For the text-containing cell, return its midpoint in [x, y] coordinate format. 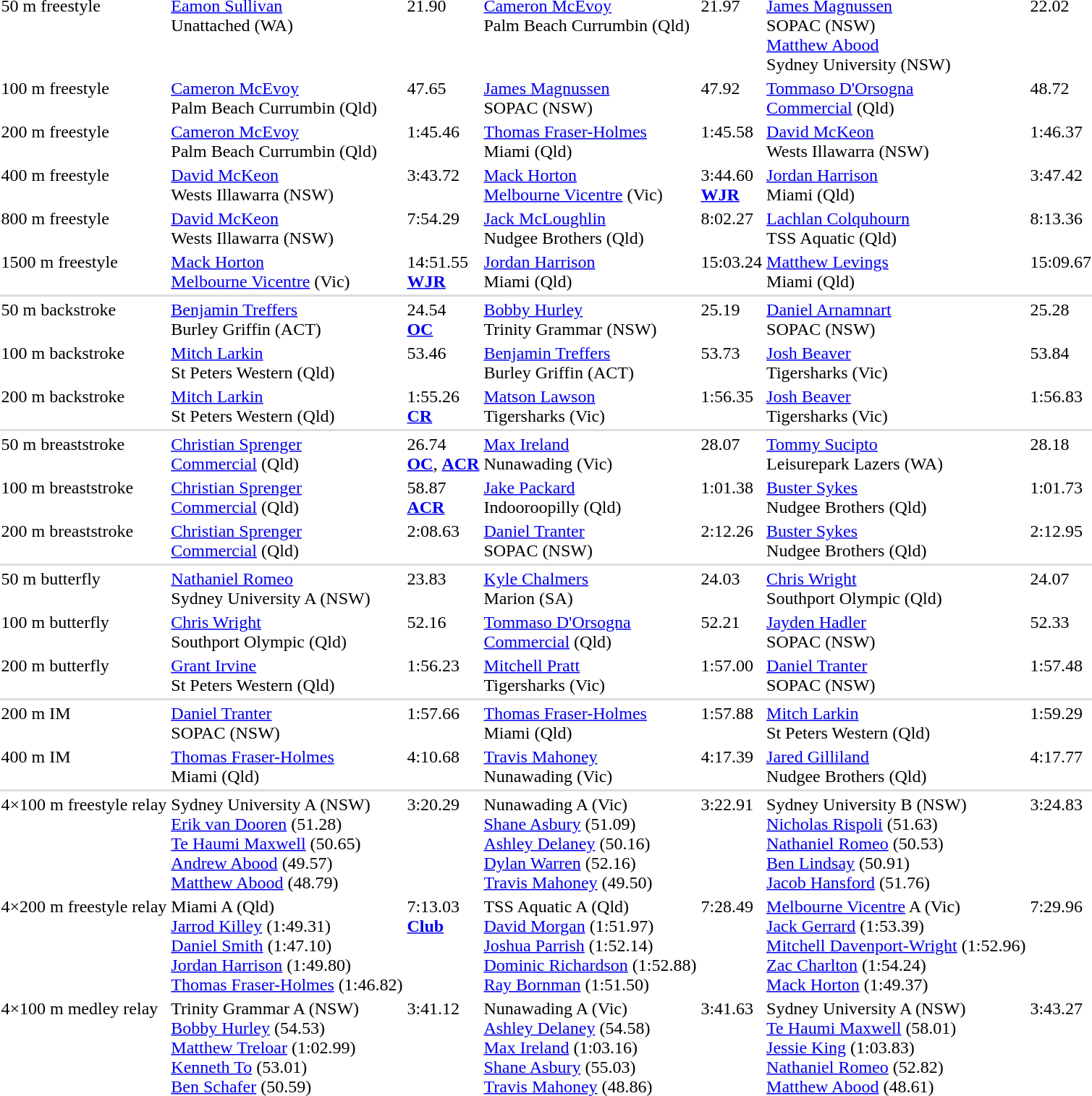
50 m breaststroke [84, 454]
Melbourne Vicentre A (Vic)Jack Gerrard (1:53.39)Mitchell Davenport-Wright (1:52.96)Zac Charlton (1:54.24)Mack Horton (1:49.37) [896, 946]
Grant IrvineSt Peters Western (Qld) [287, 676]
100 m freestyle [84, 98]
200 m breaststroke [84, 541]
3:20.29 [443, 844]
Matson LawsonTigersharks (Vic) [591, 407]
800 m freestyle [84, 229]
1:01.38 [732, 498]
TSS Aquatic A (Qld)David Morgan (1:51.97)Joshua Parrish (1:52.14)Dominic Richardson (1:52.88)Ray Bornman (1:51.50) [591, 946]
400 m freestyle [84, 185]
Lachlan ColquhournTSS Aquatic (Qld) [896, 229]
1:57.00 [732, 676]
24.54OC [443, 320]
200 m freestyle [84, 142]
24.03 [732, 589]
Mitchell PrattTigersharks (Vic) [591, 676]
23.83 [443, 589]
4:17.39 [732, 767]
58.87ACR [443, 498]
47.92 [732, 98]
Daniel ArnamnartSOPAC (NSW) [896, 320]
53.73 [732, 363]
Bobby HurleyTrinity Grammar (NSW) [591, 320]
400 m IM [84, 767]
14:51.55WJR [443, 272]
4×100 m freestyle relay [84, 844]
Jayden HadlerSOPAC (NSW) [896, 632]
Sydney University B (NSW)Nicholas Rispoli (51.63)Nathaniel Romeo (50.53)Ben Lindsay (50.91)Jacob Hansford (51.76) [896, 844]
2:08.63 [443, 541]
28.07 [732, 454]
1:56.35 [732, 407]
200 m IM [84, 723]
4×200 m freestyle relay [84, 946]
3:43.72 [443, 185]
4:10.68 [443, 767]
Jack McLoughlinNudgee Brothers (Qld) [591, 229]
Nunawading A (Vic)Shane Asbury (51.09)Ashley Delaney (50.16)Dylan Warren (52.16)Travis Mahoney (49.50) [591, 844]
1:56.23 [443, 676]
26.74OC, ACR [443, 454]
Nathaniel RomeoSydney University A (NSW) [287, 589]
25.19 [732, 320]
Jake PackardIndooroopilly (Qld) [591, 498]
1:57.66 [443, 723]
Travis MahoneyNunawading (Vic) [591, 767]
52.21 [732, 632]
1:45.46 [443, 142]
200 m backstroke [84, 407]
200 m butterfly [84, 676]
7:54.29 [443, 229]
2:12.26 [732, 541]
1:55.26CR [443, 407]
7:28.49 [732, 946]
8:02.27 [732, 229]
100 m backstroke [84, 363]
Miami A (Qld)Jarrod Killey (1:49.31)Daniel Smith (1:47.10)Jordan Harrison (1:49.80)Thomas Fraser-Holmes (1:46.82) [287, 946]
1:45.58 [732, 142]
1:57.88 [732, 723]
7:13.03Club [443, 946]
3:22.91 [732, 844]
50 m backstroke [84, 320]
53.46 [443, 363]
50 m butterfly [84, 589]
Matthew LevingsMiami (Qld) [896, 272]
Max IrelandNunawading (Vic) [591, 454]
Kyle ChalmersMarion (SA) [591, 589]
Jared GillilandNudgee Brothers (Qld) [896, 767]
Sydney University A (NSW)Erik van Dooren (51.28)Te Haumi Maxwell (50.65)Andrew Abood (49.57)Matthew Abood (48.79) [287, 844]
100 m butterfly [84, 632]
100 m breaststroke [84, 498]
15:03.24 [732, 272]
James MagnussenSOPAC (NSW) [591, 98]
3:44.60 WJR [732, 185]
52.16 [443, 632]
Tommy SuciptoLeisurepark Lazers (WA) [896, 454]
47.65 [443, 98]
1500 m freestyle [84, 272]
